For the text-containing cell, return its midpoint in [X, Y] coordinate format. 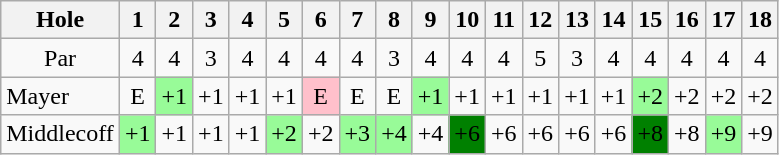
7 [358, 20]
10 [468, 20]
2 [174, 20]
13 [578, 20]
15 [650, 20]
12 [540, 20]
16 [686, 20]
1 [138, 20]
8 [394, 20]
14 [614, 20]
Par [60, 58]
6 [320, 20]
9 [430, 20]
Mayer [60, 96]
11 [504, 20]
17 [724, 20]
+3 [358, 134]
18 [760, 20]
Hole [60, 20]
Middlecoff [60, 134]
